Detect which cell encompasses the target text, then output its [x, y] center coordinate. 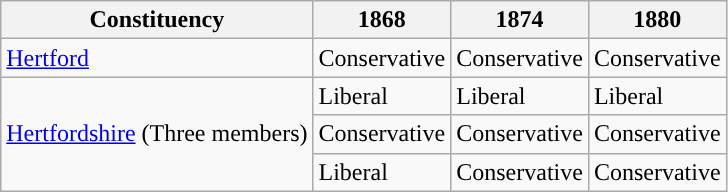
1868 [382, 20]
Hertford [157, 58]
1880 [657, 20]
Constituency [157, 20]
1874 [520, 20]
Hertfordshire (Three members) [157, 134]
